From the cell containing the given text, extract its center point as (X, Y) coordinate. 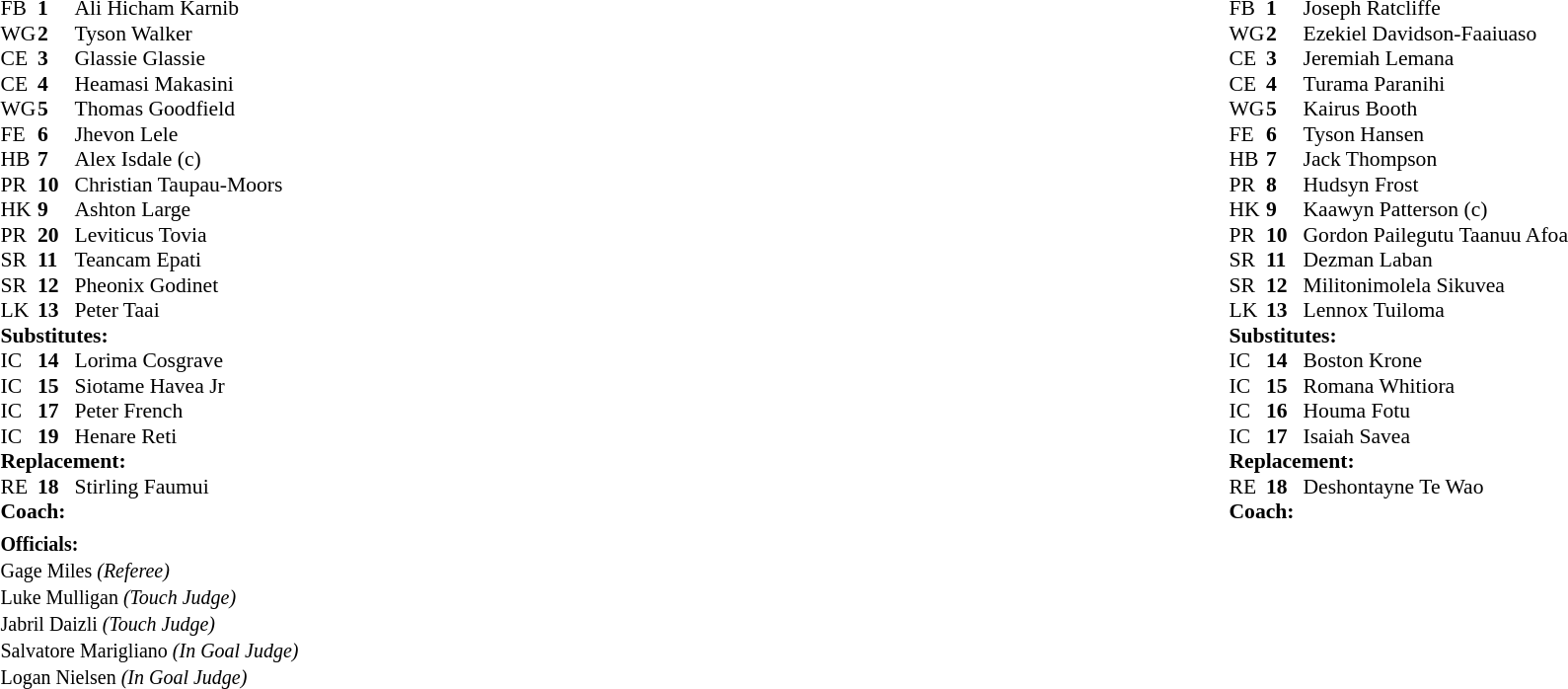
Gordon Pailegutu Taanuu Afoa (1435, 235)
Kairus Booth (1435, 110)
Pheonix Godinet (180, 285)
Jeremiah Lemana (1435, 58)
Teancam Epati (180, 260)
Turama Paranihi (1435, 84)
Jack Thompson (1435, 159)
Dezman Laban (1435, 260)
Alex Isdale (c) (180, 159)
Romana Whitiora (1435, 386)
Lorima Cosgrave (180, 360)
Tyson Hansen (1435, 134)
Houma Fotu (1435, 412)
Tyson Walker (180, 34)
Peter French (180, 412)
Siotame Havea Jr (180, 386)
19 (56, 436)
Militonimolela Sikuvea (1435, 285)
Deshontayne Te Wao (1435, 487)
Thomas Goodfield (180, 110)
Hudsyn Frost (1435, 185)
Boston Krone (1435, 360)
Glassie Glassie (180, 58)
Lennox Tuiloma (1435, 311)
Heamasi Makasini (180, 84)
16 (1285, 412)
8 (1285, 185)
Jhevon Lele (180, 134)
Isaiah Savea (1435, 436)
Henare Reti (180, 436)
Ashton Large (180, 210)
Christian Taupau-Moors (180, 185)
Peter Taai (180, 311)
Ezekiel Davidson-Faaiuaso (1435, 34)
Kaawyn Patterson (c) (1435, 210)
Leviticus Tovia (180, 235)
Stirling Faumui (180, 487)
20 (56, 235)
